Return the [x, y] coordinate for the center point of the cell that contains the specified text.  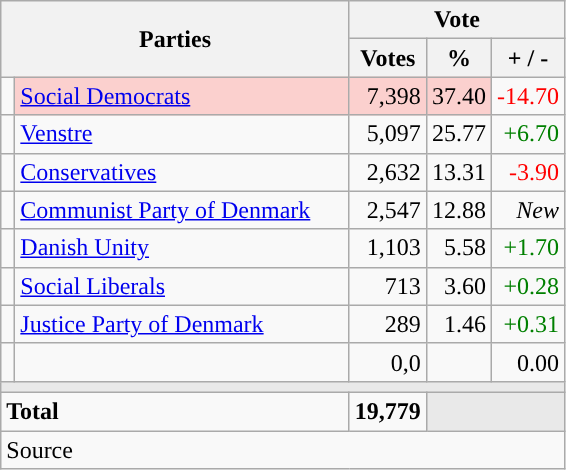
Danish Unity [182, 248]
0,0 [388, 362]
+0.31 [528, 324]
2,547 [388, 210]
3.60 [458, 286]
Justice Party of Denmark [182, 324]
25.77 [458, 134]
289 [388, 324]
-3.90 [528, 172]
Social Liberals [182, 286]
Communist Party of Denmark [182, 210]
1,103 [388, 248]
0.00 [528, 362]
+0.28 [528, 286]
New [528, 210]
19,779 [388, 411]
5.58 [458, 248]
+6.70 [528, 134]
12.88 [458, 210]
Conservatives [182, 172]
Social Democrats [182, 96]
13.31 [458, 172]
-14.70 [528, 96]
Parties [176, 39]
5,097 [388, 134]
713 [388, 286]
7,398 [388, 96]
37.40 [458, 96]
1.46 [458, 324]
% [458, 58]
+ / - [528, 58]
Vote [456, 20]
Source [283, 449]
2,632 [388, 172]
Votes [388, 58]
Venstre [182, 134]
+1.70 [528, 248]
Total [176, 411]
